Search for the cell housing the specified text and yield its (X, Y) center coordinate. 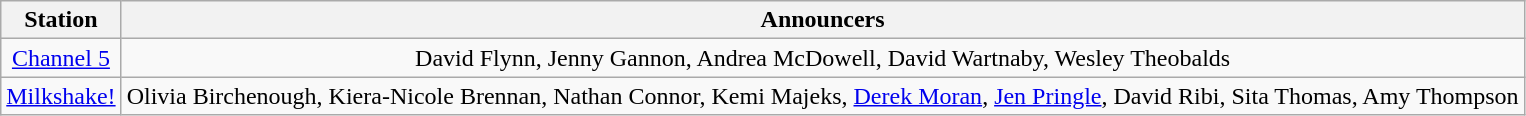
Announcers (822, 20)
Milkshake! (61, 96)
Station (61, 20)
David Flynn, Jenny Gannon, Andrea McDowell, David Wartnaby, Wesley Theobalds (822, 58)
Channel 5 (61, 58)
Olivia Birchenough, Kiera-Nicole Brennan, Nathan Connor, Kemi Majeks, Derek Moran, Jen Pringle, David Ribi, Sita Thomas, Amy Thompson (822, 96)
